Identify which cell holds the provided text, then report its (x, y) central coordinate. 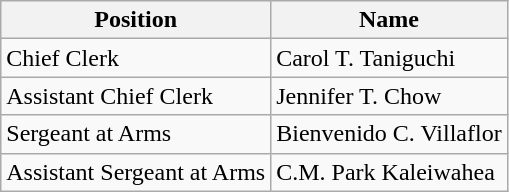
Bienvenido C. Villaflor (389, 134)
Position (136, 20)
Assistant Chief Clerk (136, 96)
Assistant Sergeant at Arms (136, 172)
C.M. Park Kaleiwahea (389, 172)
Chief Clerk (136, 58)
Carol T. Taniguchi (389, 58)
Sergeant at Arms (136, 134)
Name (389, 20)
Jennifer T. Chow (389, 96)
